Extract the [x, y] coordinate from the center of the cell holding the provided text.  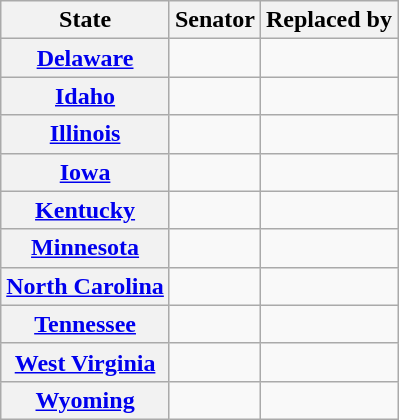
Iowa [86, 172]
Illinois [86, 134]
Tennessee [86, 324]
Wyoming [86, 400]
West Virginia [86, 362]
Kentucky [86, 210]
Replaced by [328, 20]
Idaho [86, 96]
North Carolina [86, 286]
Senator [214, 20]
Minnesota [86, 248]
Delaware [86, 58]
State [86, 20]
